Pinpoint the cell where the given text exists, returning its [x, y] midpoint coordinate. 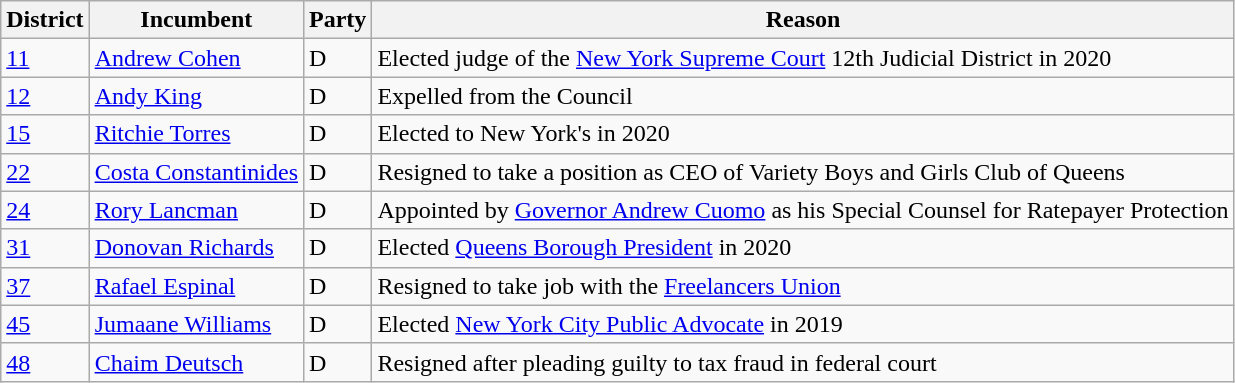
31 [45, 248]
District [45, 20]
48 [45, 362]
Party [338, 20]
Costa Constantinides [196, 172]
Ritchie Torres [196, 134]
Elected to New York's in 2020 [803, 134]
15 [45, 134]
Resigned to take a position as CEO of Variety Boys and Girls Club of Queens [803, 172]
37 [45, 286]
12 [45, 96]
22 [45, 172]
Donovan Richards [196, 248]
Reason [803, 20]
Chaim Deutsch [196, 362]
Jumaane Williams [196, 324]
Andrew Cohen [196, 58]
Resigned to take job with the Freelancers Union [803, 286]
Appointed by Governor Andrew Cuomo as his Special Counsel for Ratepayer Protection [803, 210]
Expelled from the Council [803, 96]
Andy King [196, 96]
Incumbent [196, 20]
45 [45, 324]
Elected New York City Public Advocate in 2019 [803, 324]
Rory Lancman [196, 210]
11 [45, 58]
Rafael Espinal [196, 286]
Resigned after pleading guilty to tax fraud in federal court [803, 362]
Elected Queens Borough President in 2020 [803, 248]
24 [45, 210]
Elected judge of the New York Supreme Court 12th Judicial District in 2020 [803, 58]
